Output the [X, Y] coordinate of the center of the cell containing the given text.  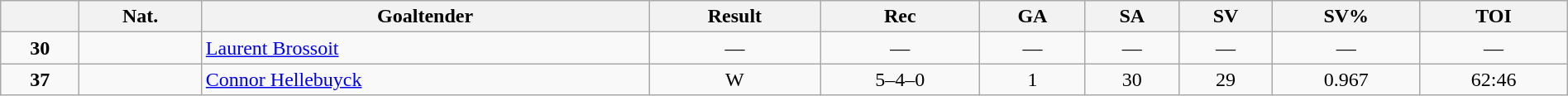
Goaltender [425, 17]
1 [1033, 79]
5–4–0 [900, 79]
Nat. [141, 17]
Connor Hellebuyck [425, 79]
0.967 [1346, 79]
W [734, 79]
29 [1226, 79]
SV [1226, 17]
62:46 [1494, 79]
37 [40, 79]
Laurent Brossoit [425, 48]
SA [1131, 17]
Result [734, 17]
GA [1033, 17]
Rec [900, 17]
TOI [1494, 17]
SV% [1346, 17]
